From the cell containing the given text, extract its center point as [x, y] coordinate. 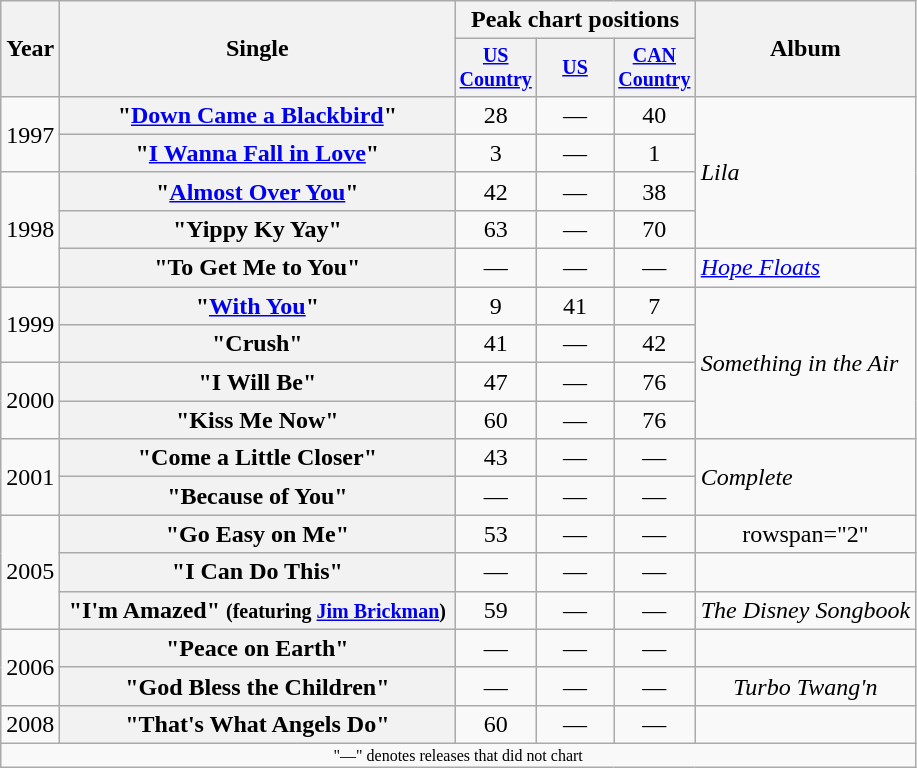
"Because of You" [258, 496]
Something in the Air [805, 363]
9 [496, 306]
Peak chart positions [575, 20]
3 [496, 153]
43 [496, 458]
"God Bless the Children" [258, 686]
"Crush" [258, 344]
Year [30, 49]
"I Will Be" [258, 382]
"That's What Angels Do" [258, 724]
"Come a Little Closer" [258, 458]
2000 [30, 401]
rowspan="2" [805, 534]
70 [655, 229]
2008 [30, 724]
1999 [30, 325]
2005 [30, 572]
"I Can Do This" [258, 572]
"Peace on Earth" [258, 648]
Single [258, 49]
7 [655, 306]
"Yippy Ky Yay" [258, 229]
"To Get Me to You" [258, 268]
38 [655, 191]
2001 [30, 477]
53 [496, 534]
47 [496, 382]
63 [496, 229]
"I Wanna Fall in Love" [258, 153]
"Almost Over You" [258, 191]
US [576, 68]
Lila [805, 172]
"With You" [258, 306]
1 [655, 153]
1998 [30, 229]
"Down Came a Blackbird" [258, 115]
28 [496, 115]
2006 [30, 667]
1997 [30, 134]
Album [805, 49]
40 [655, 115]
"Kiss Me Now" [258, 420]
59 [496, 610]
"Go Easy on Me" [258, 534]
"—" denotes releases that did not chart [458, 755]
CAN Country [655, 68]
"I'm Amazed" (featuring Jim Brickman) [258, 610]
The Disney Songbook [805, 610]
Hope Floats [805, 268]
Turbo Twang'n [805, 686]
US Country [496, 68]
Complete [805, 477]
